Extract the (X, Y) coordinate from the center of the cell holding the provided text.  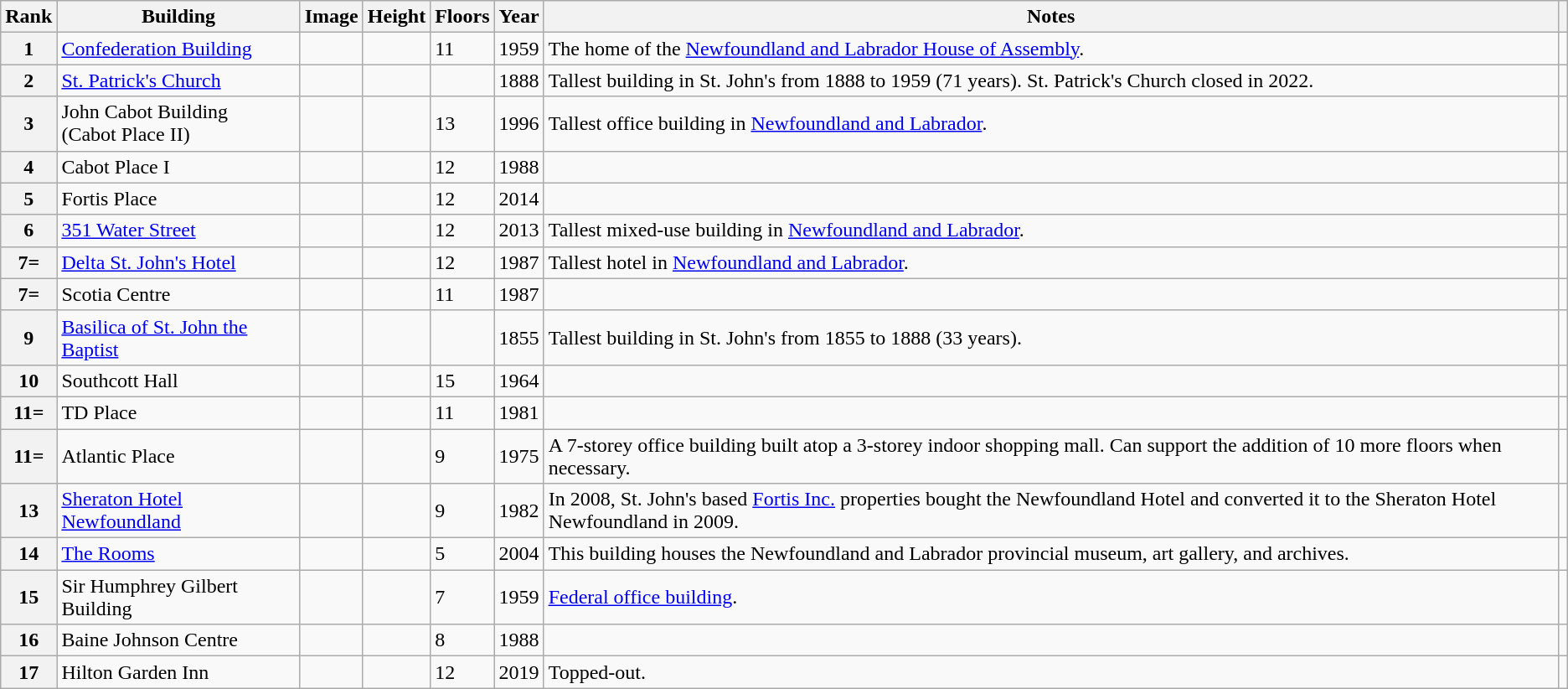
Sir Humphrey Gilbert Building (178, 597)
6 (28, 231)
Tallest building in St. John's from 1888 to 1959 (71 years). St. Patrick's Church closed in 2022. (1050, 80)
2004 (519, 554)
Tallest building in St. John's from 1855 to 1888 (33 years). (1050, 337)
St. Patrick's Church (178, 80)
Year (519, 17)
1975 (519, 456)
1888 (519, 80)
Atlantic Place (178, 456)
Tallest hotel in Newfoundland and Labrador. (1050, 262)
2 (28, 80)
In 2008, St. John's based Fortis Inc. properties bought the Newfoundland Hotel and converted it to the Sheraton Hotel Newfoundland in 2009. (1050, 511)
Sheraton Hotel Newfoundland (178, 511)
Scotia Centre (178, 294)
John Cabot Building(Cabot Place II) (178, 124)
A 7-storey office building built atop a 3-storey indoor shopping mall. Can support the addition of 10 more floors when necessary. (1050, 456)
Rank (28, 17)
14 (28, 554)
Delta St. John's Hotel (178, 262)
Notes (1050, 17)
Baine Johnson Centre (178, 640)
The home of the Newfoundland and Labrador House of Assembly. (1050, 49)
Hilton Garden Inn (178, 672)
4 (28, 167)
2014 (519, 199)
1982 (519, 511)
Tallest mixed-use building in Newfoundland and Labrador. (1050, 231)
Federal office building. (1050, 597)
Cabot Place I (178, 167)
Topped-out. (1050, 672)
16 (28, 640)
This building houses the Newfoundland and Labrador provincial museum, art gallery, and archives. (1050, 554)
17 (28, 672)
10 (28, 381)
2013 (519, 231)
Southcott Hall (178, 381)
Building (178, 17)
3 (28, 124)
Tallest office building in Newfoundland and Labrador. (1050, 124)
1 (28, 49)
Confederation Building (178, 49)
1964 (519, 381)
1981 (519, 412)
Image (332, 17)
Height (396, 17)
351 Water Street (178, 231)
Basilica of St. John the Baptist (178, 337)
Fortis Place (178, 199)
1996 (519, 124)
7 (462, 597)
TD Place (178, 412)
Floors (462, 17)
1855 (519, 337)
8 (462, 640)
The Rooms (178, 554)
2019 (519, 672)
